Detect which cell encompasses the target text, then output its (X, Y) center coordinate. 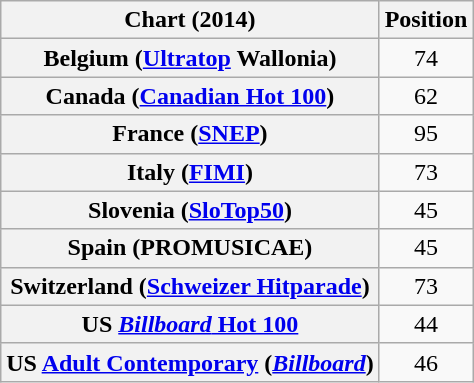
95 (426, 134)
62 (426, 96)
44 (426, 324)
Slovenia (SloTop50) (190, 210)
Position (426, 20)
US Adult Contemporary (Billboard) (190, 362)
Spain (PROMUSICAE) (190, 248)
Canada (Canadian Hot 100) (190, 96)
Switzerland (Schweizer Hitparade) (190, 286)
Belgium (Ultratop Wallonia) (190, 58)
Italy (FIMI) (190, 172)
France (SNEP) (190, 134)
Chart (2014) (190, 20)
46 (426, 362)
US Billboard Hot 100 (190, 324)
74 (426, 58)
